For the text-containing cell, return its midpoint in (X, Y) coordinate format. 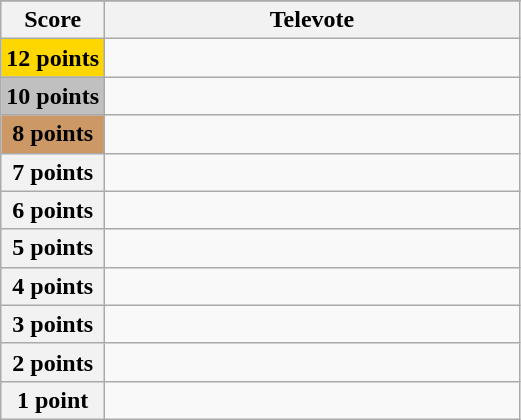
2 points (53, 362)
10 points (53, 96)
8 points (53, 134)
7 points (53, 172)
6 points (53, 210)
Score (53, 20)
12 points (53, 58)
5 points (53, 248)
3 points (53, 324)
4 points (53, 286)
Televote (312, 20)
1 point (53, 400)
